From the cell containing the given text, extract its center point as (x, y) coordinate. 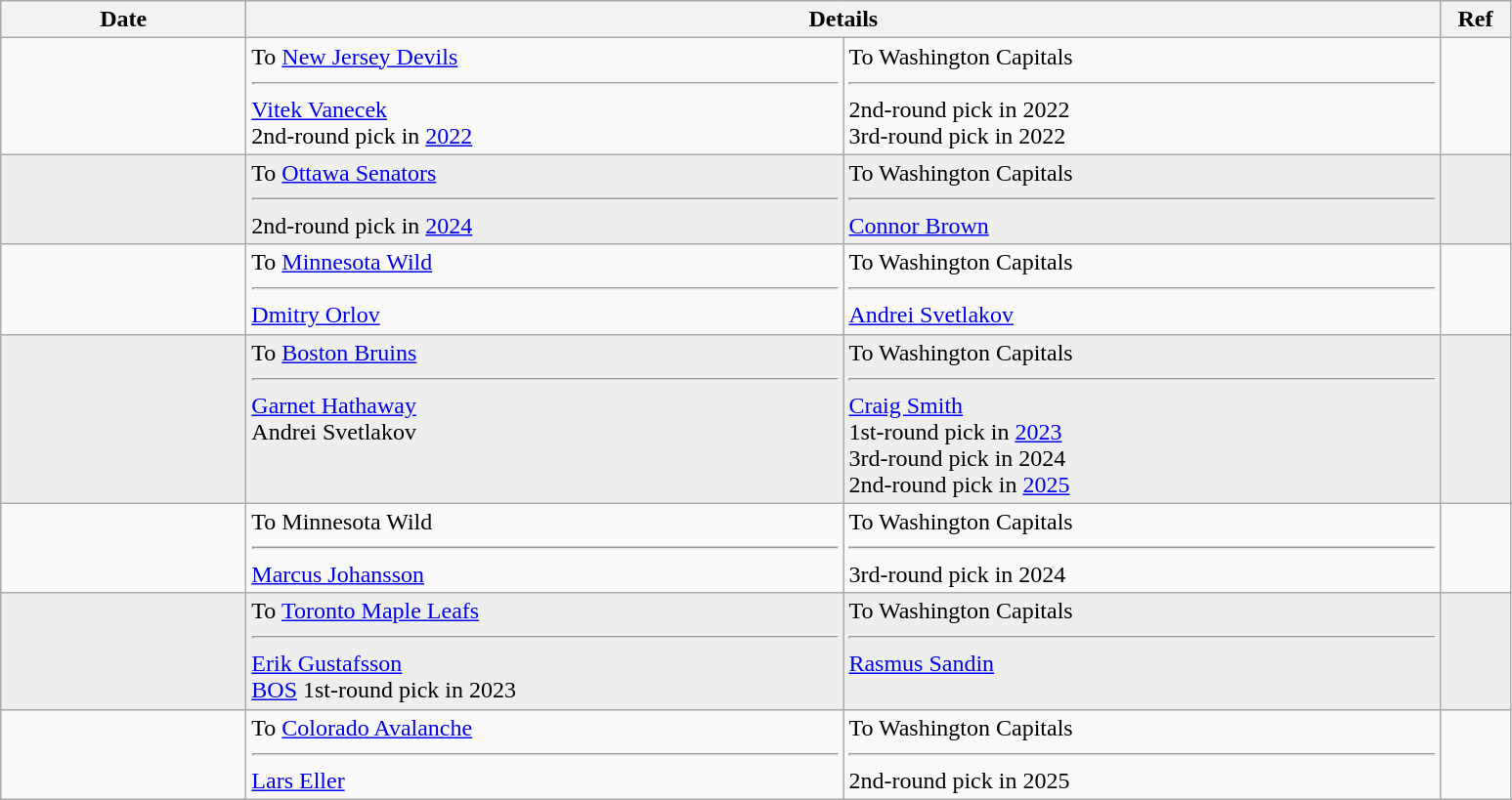
To Washington Capitals2nd-round pick in 2025 (1142, 754)
To Minnesota WildDmitry Orlov (545, 289)
To Washington CapitalsRasmus Sandin (1142, 651)
To Washington CapitalsAndrei Svetlakov (1142, 289)
Date (123, 20)
Details (843, 20)
To Toronto Maple LeafsErik GustafssonBOS 1st-round pick in 2023 (545, 651)
To Washington CapitalsConnor Brown (1142, 199)
To New Jersey DevilsVitek Vanecek2nd-round pick in 2022 (545, 96)
To Washington Capitals3rd-round pick in 2024 (1142, 548)
To Minnesota WildMarcus Johansson (545, 548)
To Boston BruinsGarnet HathawayAndrei Svetlakov (545, 418)
Ref (1476, 20)
To Ottawa Senators2nd-round pick in 2024 (545, 199)
To Washington CapitalsCraig Smith1st-round pick in 20233rd-round pick in 20242nd-round pick in 2025 (1142, 418)
To Washington Capitals2nd-round pick in 20223rd-round pick in 2022 (1142, 96)
To Colorado AvalancheLars Eller (545, 754)
